For the text-containing cell, return its midpoint in (x, y) coordinate format. 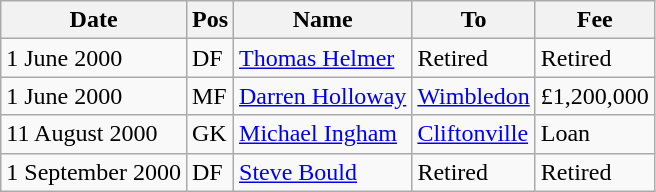
Darren Holloway (323, 96)
Loan (594, 134)
Thomas Helmer (323, 58)
Steve Bould (323, 172)
11 August 2000 (94, 134)
1 September 2000 (94, 172)
MF (210, 96)
Wimbledon (474, 96)
Pos (210, 20)
Name (323, 20)
GK (210, 134)
Date (94, 20)
£1,200,000 (594, 96)
To (474, 20)
Fee (594, 20)
Michael Ingham (323, 134)
Cliftonville (474, 134)
